Search for the cell housing the specified text and yield its (x, y) center coordinate. 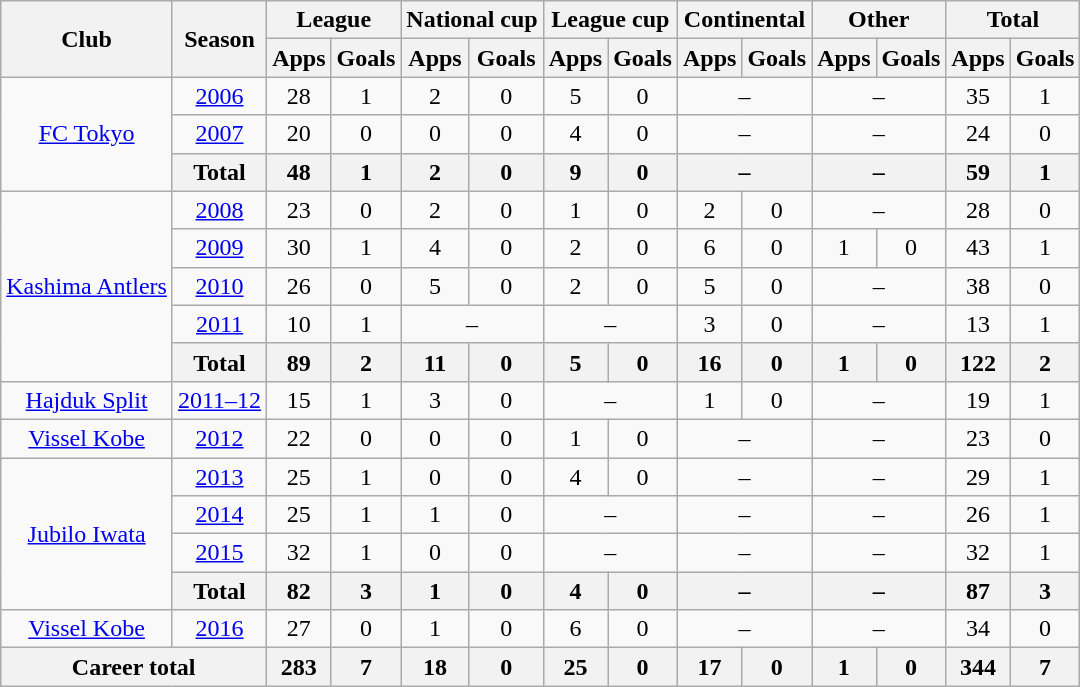
59 (978, 172)
2012 (219, 438)
30 (299, 248)
38 (978, 286)
Continental (744, 20)
35 (978, 96)
48 (299, 172)
League cup (610, 20)
Other (879, 20)
29 (978, 477)
18 (435, 667)
10 (299, 324)
87 (978, 591)
2013 (219, 477)
283 (299, 667)
Season (219, 39)
2014 (219, 515)
2009 (219, 248)
16 (709, 362)
15 (299, 400)
2007 (219, 134)
20 (299, 134)
2006 (219, 96)
19 (978, 400)
89 (299, 362)
2011 (219, 324)
2008 (219, 210)
Career total (134, 667)
13 (978, 324)
22 (299, 438)
344 (978, 667)
National cup (472, 20)
43 (978, 248)
17 (709, 667)
2011–12 (219, 400)
122 (978, 362)
9 (575, 172)
82 (299, 591)
2016 (219, 629)
34 (978, 629)
League (334, 20)
Club (87, 39)
FC Tokyo (87, 134)
Hajduk Split (87, 400)
11 (435, 362)
2015 (219, 553)
Kashima Antlers (87, 286)
24 (978, 134)
Jubilo Iwata (87, 534)
2010 (219, 286)
27 (299, 629)
